Return the [X, Y] coordinate for the center point of the cell that contains the specified text.  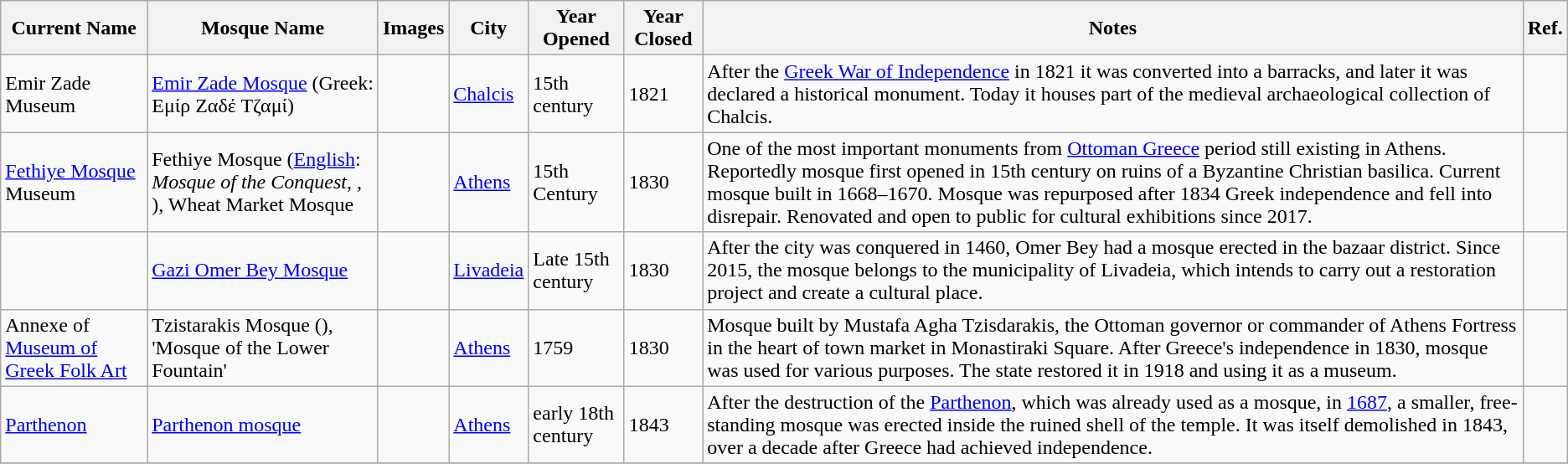
1759 [576, 348]
Parthenon mosque [263, 425]
Emir Zade Mosque (Greek: Εμίρ Ζαδέ Τζαμί) [263, 94]
Images [413, 28]
Livadeia [489, 271]
Tzistarakis Mosque (), 'Mosque of the Lower Fountain' [263, 348]
Chalcis [489, 94]
Late 15th century [576, 271]
Current Name [74, 28]
15th century [576, 94]
1843 [663, 425]
Parthenon [74, 425]
1821 [663, 94]
Fethiye Mosque Museum [74, 183]
early 18th century [576, 425]
Fethiye Mosque (English: Mosque of the Conquest, , ), Wheat Market Mosque [263, 183]
Emir Zade Museum [74, 94]
Year Closed [663, 28]
Notes [1112, 28]
Annexe of Museum of Greek Folk Art [74, 348]
Year Opened [576, 28]
15th Century [576, 183]
City [489, 28]
Ref. [1545, 28]
Mosque Name [263, 28]
Gazi Omer Bey Mosque [263, 271]
